Scan for the cell matching the given text and deliver its [X, Y] coordinate at center. 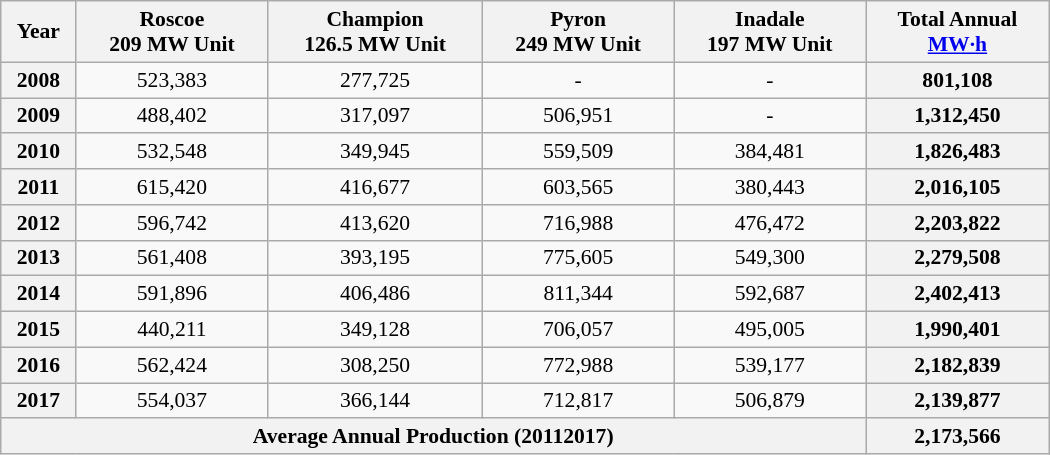
772,988 [578, 365]
1,990,401 [958, 330]
317,097 [376, 116]
591,896 [172, 294]
2017 [38, 401]
Total AnnualMW·h [958, 32]
603,565 [578, 187]
615,420 [172, 187]
2016 [38, 365]
Roscoe209 MW Unit [172, 32]
2,279,508 [958, 258]
393,195 [376, 258]
2,182,839 [958, 365]
308,250 [376, 365]
495,005 [770, 330]
476,472 [770, 223]
Inadale197 MW Unit [770, 32]
523,383 [172, 80]
801,108 [958, 80]
Champion126.5 MW Unit [376, 32]
596,742 [172, 223]
2,016,105 [958, 187]
1,826,483 [958, 152]
2010 [38, 152]
416,677 [376, 187]
1,312,450 [958, 116]
349,128 [376, 330]
706,057 [578, 330]
539,177 [770, 365]
532,548 [172, 152]
554,037 [172, 401]
Year [38, 32]
2015 [38, 330]
712,817 [578, 401]
559,509 [578, 152]
2013 [38, 258]
2008 [38, 80]
440,211 [172, 330]
384,481 [770, 152]
561,408 [172, 258]
506,879 [770, 401]
811,344 [578, 294]
716,988 [578, 223]
2012 [38, 223]
277,725 [376, 80]
592,687 [770, 294]
2,173,566 [958, 437]
349,945 [376, 152]
2011 [38, 187]
506,951 [578, 116]
2,203,822 [958, 223]
Average Annual Production (20112017) [434, 437]
549,300 [770, 258]
413,620 [376, 223]
775,605 [578, 258]
366,144 [376, 401]
2009 [38, 116]
562,424 [172, 365]
2014 [38, 294]
Pyron249 MW Unit [578, 32]
488,402 [172, 116]
2,402,413 [958, 294]
380,443 [770, 187]
406,486 [376, 294]
2,139,877 [958, 401]
